Return (X, Y) of the center of cell containing provided text 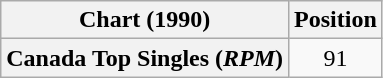
Chart (1990) (145, 20)
Position (336, 20)
Canada Top Singles (RPM) (145, 58)
91 (336, 58)
